Pinpoint the cell where the given text exists, returning its (X, Y) midpoint coordinate. 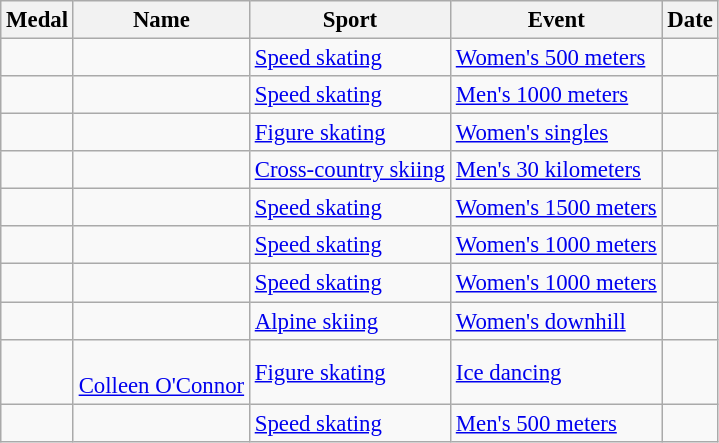
Date (690, 20)
Men's 1000 meters (556, 95)
Sport (350, 20)
Women's downhill (556, 321)
Women's 500 meters (556, 58)
Name (161, 20)
Cross-country skiing (350, 170)
Women's 1500 meters (556, 208)
Event (556, 20)
Men's 500 meters (556, 423)
Medal (38, 20)
Colleen O'Connor (161, 372)
Alpine skiing (350, 321)
Ice dancing (556, 372)
Women's singles (556, 133)
Men's 30 kilometers (556, 170)
